Return [X, Y] of the center of cell containing provided text 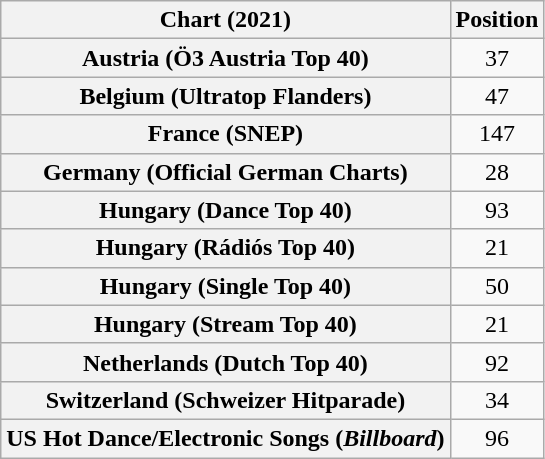
Germany (Official German Charts) [226, 172]
92 [497, 362]
50 [497, 286]
Position [497, 20]
147 [497, 134]
US Hot Dance/Electronic Songs (Billboard) [226, 438]
Hungary (Dance Top 40) [226, 210]
28 [497, 172]
34 [497, 400]
96 [497, 438]
Chart (2021) [226, 20]
Netherlands (Dutch Top 40) [226, 362]
Hungary (Single Top 40) [226, 286]
37 [497, 58]
Belgium (Ultratop Flanders) [226, 96]
47 [497, 96]
Austria (Ö3 Austria Top 40) [226, 58]
Hungary (Stream Top 40) [226, 324]
Switzerland (Schweizer Hitparade) [226, 400]
Hungary (Rádiós Top 40) [226, 248]
France (SNEP) [226, 134]
93 [497, 210]
